Scan for the cell matching the given text and deliver its [X, Y] coordinate at center. 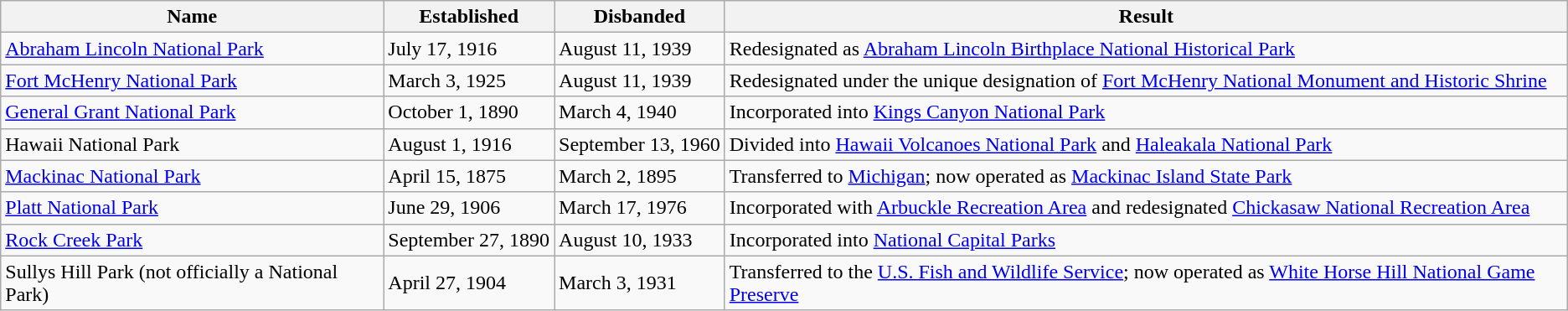
Incorporated into Kings Canyon National Park [1146, 112]
Abraham Lincoln National Park [193, 49]
March 2, 1895 [640, 176]
General Grant National Park [193, 112]
Established [469, 17]
April 27, 1904 [469, 283]
Transferred to Michigan; now operated as Mackinac Island State Park [1146, 176]
September 27, 1890 [469, 240]
March 17, 1976 [640, 208]
Fort McHenry National Park [193, 80]
April 15, 1875 [469, 176]
Incorporated into National Capital Parks [1146, 240]
March 4, 1940 [640, 112]
March 3, 1925 [469, 80]
Transferred to the U.S. Fish and Wildlife Service; now operated as White Horse Hill National Game Preserve [1146, 283]
Result [1146, 17]
Incorporated with Arbuckle Recreation Area and redesignated Chickasaw National Recreation Area [1146, 208]
July 17, 1916 [469, 49]
Redesignated as Abraham Lincoln Birthplace National Historical Park [1146, 49]
March 3, 1931 [640, 283]
August 1, 1916 [469, 144]
Redesignated under the unique designation of Fort McHenry National Monument and Historic Shrine [1146, 80]
October 1, 1890 [469, 112]
September 13, 1960 [640, 144]
Sullys Hill Park (not officially a National Park) [193, 283]
Hawaii National Park [193, 144]
Rock Creek Park [193, 240]
August 10, 1933 [640, 240]
Name [193, 17]
Mackinac National Park [193, 176]
Divided into Hawaii Volcanoes National Park and Haleakala National Park [1146, 144]
Disbanded [640, 17]
June 29, 1906 [469, 208]
Platt National Park [193, 208]
